From the cell containing the given text, extract its center point as (X, Y) coordinate. 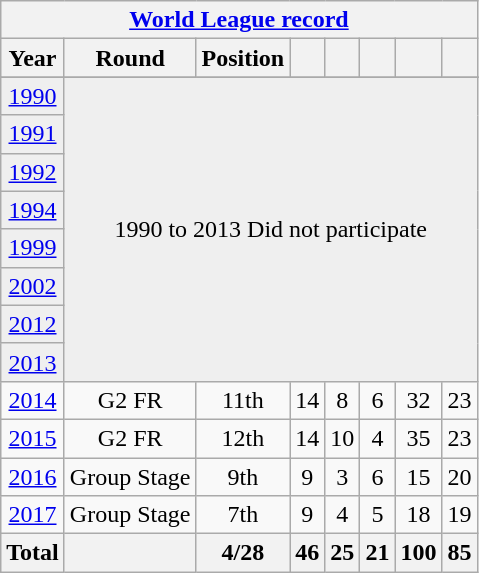
1990 to 2013 Did not participate (270, 229)
World League record (239, 20)
Round (130, 58)
Year (33, 58)
2017 (33, 515)
1990 (33, 96)
2016 (33, 477)
15 (418, 477)
85 (460, 553)
2014 (33, 400)
18 (418, 515)
Position (243, 58)
25 (342, 553)
20 (460, 477)
21 (378, 553)
2013 (33, 362)
2012 (33, 324)
2002 (33, 286)
19 (460, 515)
3 (342, 477)
5 (378, 515)
Total (33, 553)
1991 (33, 134)
8 (342, 400)
10 (342, 438)
11th (243, 400)
1999 (33, 248)
7th (243, 515)
2015 (33, 438)
1994 (33, 210)
1992 (33, 172)
32 (418, 400)
46 (308, 553)
12th (243, 438)
35 (418, 438)
9th (243, 477)
4/28 (243, 553)
100 (418, 553)
